For the text-containing cell, return its midpoint in (x, y) coordinate format. 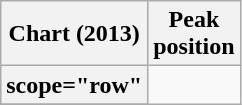
Peak position (194, 34)
scope="row" (74, 85)
Chart (2013) (74, 34)
